Scan for the cell matching the given text and deliver its [x, y] coordinate at center. 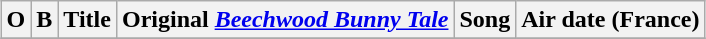
Air date (France) [610, 20]
B [44, 20]
O [16, 20]
Title [88, 20]
Song [485, 20]
Original Beechwood Bunny Tale [285, 20]
